Find where the given text appears and provide that cell's center as [X, Y] coordinate. 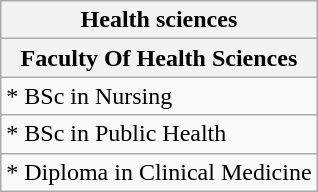
Health sciences [159, 20]
Faculty Of Health Sciences [159, 58]
* BSc in Public Health [159, 134]
* BSc in Nursing [159, 96]
* Diploma in Clinical Medicine [159, 172]
